From the cell containing the given text, extract its center point as [X, Y] coordinate. 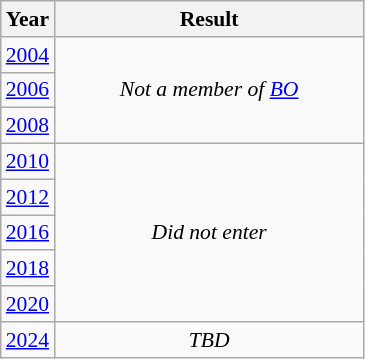
2008 [28, 126]
2004 [28, 55]
2020 [28, 304]
Year [28, 19]
TBD [209, 340]
2006 [28, 90]
Not a member of BO [209, 90]
2018 [28, 269]
Result [209, 19]
2012 [28, 197]
2016 [28, 233]
2010 [28, 162]
2024 [28, 340]
Did not enter [209, 233]
